Search for the cell housing the specified text and yield its (X, Y) center coordinate. 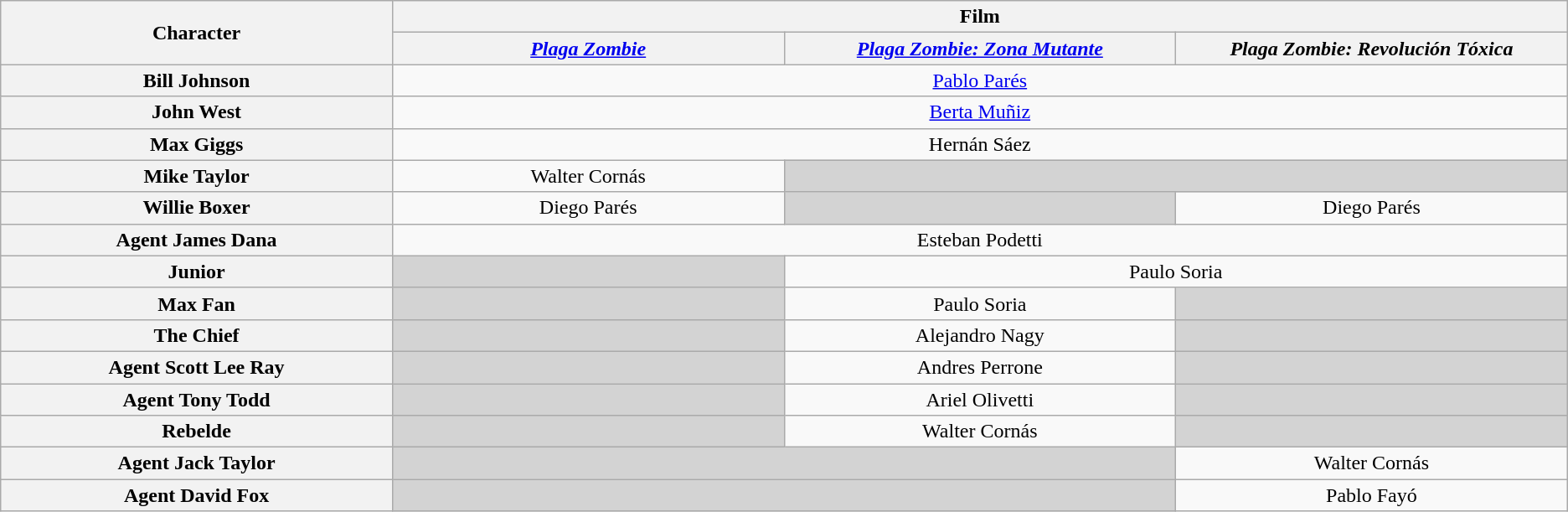
Film (980, 17)
Max Fan (197, 303)
Hernán Sáez (980, 144)
Bill Johnson (197, 80)
Plaga Zombie (588, 49)
Rebelde (197, 432)
Mike Taylor (197, 176)
Agent Scott Lee Ray (197, 367)
Andres Perrone (980, 367)
Agent James Dana (197, 240)
Max Giggs (197, 144)
Junior (197, 272)
Pablo Parés (980, 80)
John West (197, 112)
Agent David Fox (197, 495)
Agent Jack Taylor (197, 463)
Plaga Zombie: Revolución Tóxica (1372, 49)
The Chief (197, 335)
Willie Boxer (197, 208)
Ariel Olivetti (980, 400)
Plaga Zombie: Zona Mutante (980, 49)
Esteban Podetti (980, 240)
Agent Tony Todd (197, 400)
Berta Muñiz (980, 112)
Pablo Fayó (1372, 495)
Character (197, 33)
Alejandro Nagy (980, 335)
